Return [X, Y] of the center of cell containing provided text 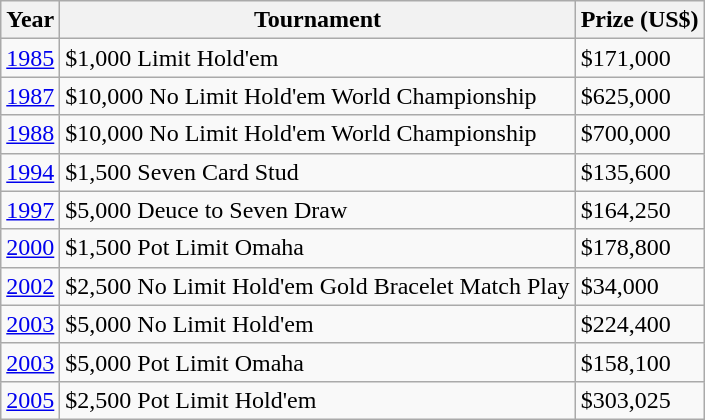
$625,000 [640, 96]
1997 [30, 210]
1994 [30, 172]
$1,000 Limit Hold'em [318, 58]
$2,500 Pot Limit Hold'em [318, 400]
2000 [30, 248]
$224,400 [640, 324]
Prize (US$) [640, 20]
$135,600 [640, 172]
$2,500 No Limit Hold'em Gold Bracelet Match Play [318, 286]
$178,800 [640, 248]
$34,000 [640, 286]
Tournament [318, 20]
$303,025 [640, 400]
2002 [30, 286]
$1,500 Seven Card Stud [318, 172]
Year [30, 20]
$5,000 Pot Limit Omaha [318, 362]
2005 [30, 400]
$164,250 [640, 210]
1985 [30, 58]
$158,100 [640, 362]
$700,000 [640, 134]
$5,000 No Limit Hold'em [318, 324]
$171,000 [640, 58]
1988 [30, 134]
1987 [30, 96]
$1,500 Pot Limit Omaha [318, 248]
$5,000 Deuce to Seven Draw [318, 210]
